Find where the given text appears and provide that cell's center as [x, y] coordinate. 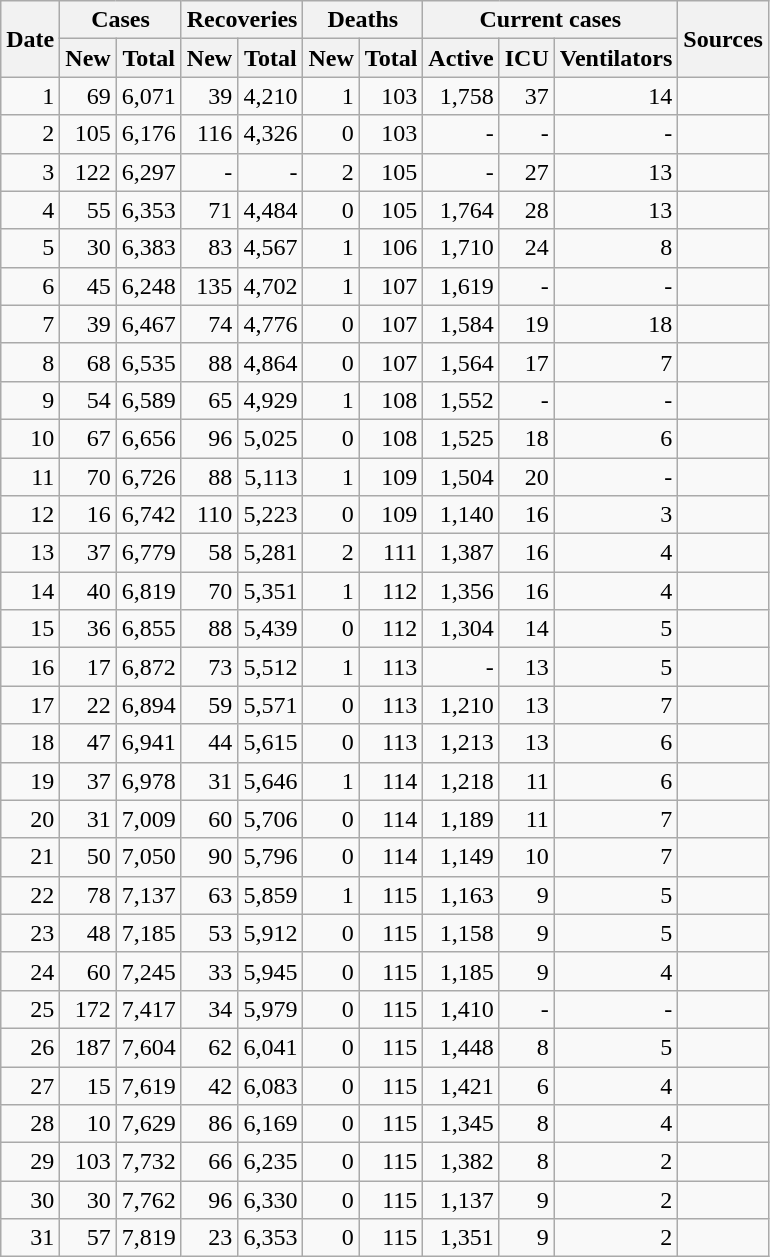
1,149 [461, 857]
1,158 [461, 933]
1,619 [461, 286]
6,330 [270, 1200]
83 [209, 248]
58 [209, 553]
Sources [724, 39]
6,467 [148, 324]
90 [209, 857]
7,185 [148, 933]
1,218 [461, 781]
7,819 [148, 1238]
7,009 [148, 819]
40 [88, 591]
5,113 [270, 477]
65 [209, 400]
6,383 [148, 248]
25 [30, 1009]
1,525 [461, 438]
7,732 [148, 1162]
6,176 [148, 134]
5,615 [270, 743]
6,855 [148, 629]
5,646 [270, 781]
6,656 [148, 438]
1,345 [461, 1124]
62 [209, 1047]
4,210 [270, 96]
7,050 [148, 857]
45 [88, 286]
1,210 [461, 705]
5,025 [270, 438]
1,504 [461, 477]
6,169 [270, 1124]
6,535 [148, 362]
Current cases [550, 20]
12 [30, 515]
1,137 [461, 1200]
7,604 [148, 1047]
5,223 [270, 515]
6,589 [148, 400]
6,819 [148, 591]
5,351 [270, 591]
4,484 [270, 210]
21 [30, 857]
6,083 [270, 1085]
7,245 [148, 971]
1,710 [461, 248]
1,564 [461, 362]
5,912 [270, 933]
63 [209, 895]
1,448 [461, 1047]
1,356 [461, 591]
50 [88, 857]
4,776 [270, 324]
6,742 [148, 515]
42 [209, 1085]
135 [209, 286]
54 [88, 400]
1,163 [461, 895]
1,351 [461, 1238]
57 [88, 1238]
78 [88, 895]
69 [88, 96]
5,439 [270, 629]
26 [30, 1047]
6,941 [148, 743]
5,979 [270, 1009]
1,387 [461, 553]
4,929 [270, 400]
1,764 [461, 210]
Recoveries [242, 20]
33 [209, 971]
7,619 [148, 1085]
6,779 [148, 553]
Active [461, 58]
ICU [526, 58]
1,410 [461, 1009]
53 [209, 933]
116 [209, 134]
71 [209, 210]
1,304 [461, 629]
4,864 [270, 362]
59 [209, 705]
7,417 [148, 1009]
74 [209, 324]
47 [88, 743]
Deaths [363, 20]
73 [209, 667]
6,726 [148, 477]
4,702 [270, 286]
6,297 [148, 172]
5,796 [270, 857]
111 [391, 553]
1,421 [461, 1085]
55 [88, 210]
6,235 [270, 1162]
Ventilators [616, 58]
7,137 [148, 895]
1,584 [461, 324]
6,071 [148, 96]
187 [88, 1047]
172 [88, 1009]
86 [209, 1124]
6,978 [148, 781]
1,189 [461, 819]
6,894 [148, 705]
5,281 [270, 553]
7,629 [148, 1124]
7,762 [148, 1200]
1,552 [461, 400]
66 [209, 1162]
6,041 [270, 1047]
36 [88, 629]
Cases [120, 20]
Date [30, 39]
5,706 [270, 819]
1,140 [461, 515]
29 [30, 1162]
122 [88, 172]
1,213 [461, 743]
44 [209, 743]
1,758 [461, 96]
1,382 [461, 1162]
4,326 [270, 134]
6,872 [148, 667]
1,185 [461, 971]
5,512 [270, 667]
106 [391, 248]
5,859 [270, 895]
5,945 [270, 971]
6,248 [148, 286]
4,567 [270, 248]
48 [88, 933]
5,571 [270, 705]
110 [209, 515]
34 [209, 1009]
67 [88, 438]
68 [88, 362]
